Extract the [x, y] coordinate from the center of the cell holding the provided text.  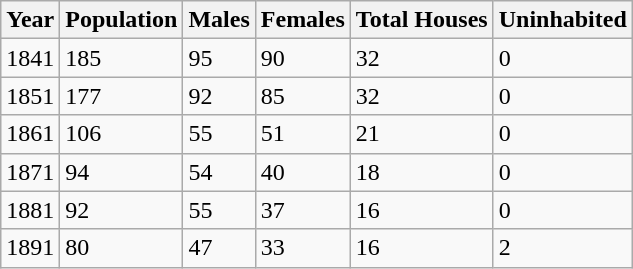
Year [30, 20]
54 [219, 172]
1851 [30, 96]
18 [422, 172]
51 [302, 134]
47 [219, 248]
1871 [30, 172]
106 [122, 134]
Population [122, 20]
80 [122, 248]
94 [122, 172]
1891 [30, 248]
95 [219, 58]
40 [302, 172]
1861 [30, 134]
21 [422, 134]
177 [122, 96]
1881 [30, 210]
Females [302, 20]
Males [219, 20]
Uninhabited [562, 20]
37 [302, 210]
2 [562, 248]
185 [122, 58]
33 [302, 248]
90 [302, 58]
Total Houses [422, 20]
85 [302, 96]
1841 [30, 58]
